Detect which cell encompasses the target text, then output its (x, y) center coordinate. 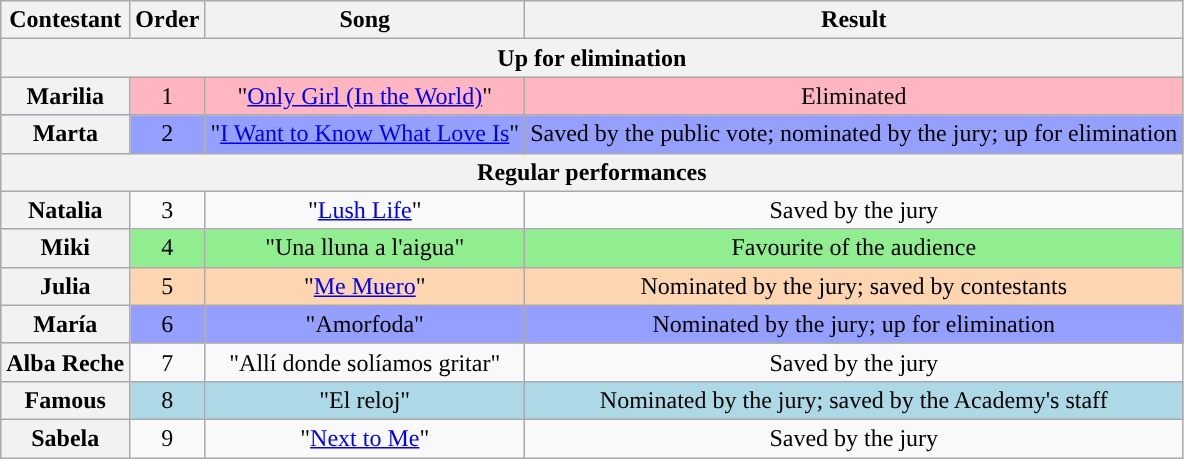
Order (168, 20)
"Allí donde solíamos gritar" (365, 362)
2 (168, 134)
María (66, 324)
"I Want to Know What Love Is" (365, 134)
Sabela (66, 438)
"Only Girl (In the World)" (365, 96)
Alba Reche (66, 362)
Natalia (66, 210)
Marilia (66, 96)
Eliminated (854, 96)
9 (168, 438)
Contestant (66, 20)
8 (168, 400)
7 (168, 362)
"El reloj" (365, 400)
Nominated by the jury; saved by the Academy's staff (854, 400)
Marta (66, 134)
"Me Muero" (365, 286)
Up for elimination (592, 58)
"Una lluna a l'aigua" (365, 248)
Saved by the public vote; nominated by the jury; up for elimination (854, 134)
1 (168, 96)
"Next to Me" (365, 438)
6 (168, 324)
Famous (66, 400)
Song (365, 20)
Regular performances (592, 172)
Miki (66, 248)
5 (168, 286)
3 (168, 210)
"Lush Life" (365, 210)
Julia (66, 286)
Result (854, 20)
4 (168, 248)
Nominated by the jury; up for elimination (854, 324)
Favourite of the audience (854, 248)
"Amorfoda" (365, 324)
Nominated by the jury; saved by contestants (854, 286)
